Identify which cell holds the provided text, then report its [x, y] central coordinate. 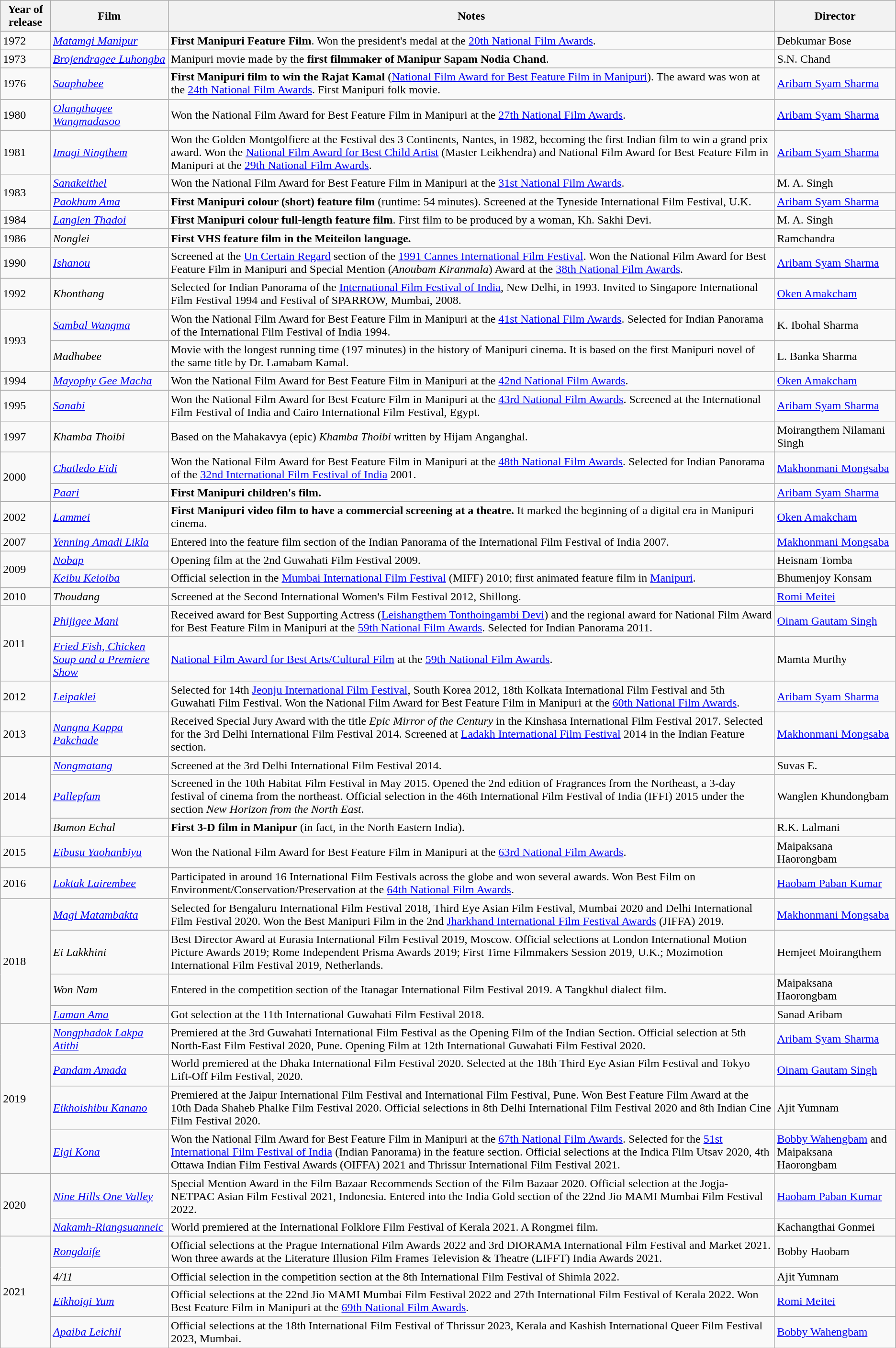
1995 [26, 406]
2021 [26, 1292]
Sambal Wangma [109, 325]
Brojendragee Luhongba [109, 59]
Paari [109, 493]
Got selection at the 11th International Guwahati Film Festival 2018. [471, 1014]
2019 [26, 1099]
Imagi Ningthem [109, 152]
Pandam Amada [109, 1070]
1984 [26, 220]
Nangna Kappa Pakchade [109, 734]
Moirangthem Nilamani Singh [835, 437]
Hemjeet Moirangthem [835, 952]
Eikhoigi Yum [109, 1301]
Official selection in the Mumbai International Film Festival (MIFF) 2010; first animated feature film in Manipuri. [471, 578]
Paokhum Ama [109, 202]
Khamba Thoibi [109, 437]
Rongdaife [109, 1251]
Mamta Murthy [835, 659]
Heisnam Tomba [835, 560]
First Manipuri video film to have a commercial screening at a theatre. It marked the beginning of a digital era in Manipuri cinema. [471, 517]
Eibusu Yaohanbiyu [109, 852]
Keibu Keioiba [109, 578]
Entered in the competition section of the Itanagar International Film Festival 2019. A Tangkhul dialect film. [471, 990]
1980 [26, 115]
Suvas E. [835, 765]
Magi Matambakta [109, 914]
Won the National Film Award for Best Feature Film in Manipuri at the 27th National Film Awards. [471, 115]
First Manipuri colour (short) feature film (runtime: 54 minutes). Screened at the Tyneside International Film Festival, U.K. [471, 202]
Kachangthai Gonmei [835, 1227]
Yenning Amadi Likla [109, 542]
Bhumenjoy Konsam [835, 578]
1976 [26, 83]
Nakamh-Riangsuanneic [109, 1227]
Notes [471, 16]
4/11 [109, 1277]
Laman Ama [109, 1014]
First Manipuri Feature Film. Won the president's medal at the 20th National Film Awards. [471, 41]
Opening film at the 2nd Guwahati Film Festival 2009. [471, 560]
1986 [26, 238]
Director [835, 16]
Bobby Haobam [835, 1251]
2000 [26, 477]
Screened at the Second International Women's Film Festival 2012, Shillong. [471, 596]
2009 [26, 569]
Phijigee Mani [109, 621]
Nobap [109, 560]
Langlen Thadoi [109, 220]
2011 [26, 643]
Pallepfam [109, 797]
1983 [26, 192]
Debkumar Bose [835, 41]
Fried Fish, Chicken Soup and a Premiere Show [109, 659]
Wanglen Khundongbam [835, 797]
Year of release [26, 16]
Ishanou [109, 262]
S.N. Chand [835, 59]
1990 [26, 262]
Eigi Kona [109, 1152]
Entered into the feature film section of the Indian Panorama of the International Film Festival of India 2007. [471, 542]
1994 [26, 381]
1993 [26, 340]
2012 [26, 696]
National Film Award for Best Arts/Cultural Film at the 59th National Film Awards. [471, 659]
Eikhoishibu Kanano [109, 1108]
Bamon Echal [109, 828]
Matamgi Manipur [109, 41]
Won Nam [109, 990]
First Manipuri colour full-length feature film. First film to be produced by a woman, Kh. Sakhi Devi. [471, 220]
2014 [26, 797]
Sanabi [109, 406]
Nongphadok Lakpa Atithi [109, 1039]
2010 [26, 596]
1973 [26, 59]
1992 [26, 294]
Won the National Film Award for Best Feature Film in Manipuri at the 63rd National Film Awards. [471, 852]
Lammei [109, 517]
Manipuri movie made by the first filmmaker of Manipur Sapam Nodia Chand. [471, 59]
Based on the Mahakavya (epic) Khamba Thoibi written by Hijam Anganghal. [471, 437]
Won the National Film Award for Best Feature Film in Manipuri at the 31st National Film Awards. [471, 183]
Official selections at the 18th International Film Festival of Thrissur 2023, Kerala and Kashish International Queer Film Festival 2023, Mumbai. [471, 1333]
L. Banka Sharma [835, 356]
Leipaklei [109, 696]
Nine Hills One Valley [109, 1196]
Won the National Film Award for Best Feature Film in Manipuri at the 42nd National Film Awards. [471, 381]
Saaphabee [109, 83]
2016 [26, 884]
2013 [26, 734]
Ramchandra [835, 238]
1972 [26, 41]
First 3-D film in Manipur (in fact, in the North Eastern India). [471, 828]
2018 [26, 961]
Ei Lakkhini [109, 952]
Sanad Aribam [835, 1014]
2002 [26, 517]
R.K. Lalmani [835, 828]
Apaiba Leichil [109, 1333]
First VHS feature film in the Meiteilon language. [471, 238]
Bobby Wahengbam and Maipaksana Haorongbam [835, 1152]
Khonthang [109, 294]
2007 [26, 542]
2015 [26, 852]
First Manipuri children's film. [471, 493]
Chatledo Eidi [109, 468]
Mayophy Gee Macha [109, 381]
1981 [26, 152]
Nonglei [109, 238]
Official selection in the competition section at the 8th International Film Festival of Shimla 2022. [471, 1277]
Loktak Lairembee [109, 884]
Film [109, 16]
World premiered at the International Folklore Film Festival of Kerala 2021. A Rongmei film. [471, 1227]
Thoudang [109, 596]
Madhabee [109, 356]
Bobby Wahengbam [835, 1333]
1997 [26, 437]
Nongmatang [109, 765]
K. Ibohal Sharma [835, 325]
Screened at the 3rd Delhi International Film Festival 2014. [471, 765]
Olangthagee Wangmadasoo [109, 115]
Sanakeithel [109, 183]
2020 [26, 1205]
